Return [x, y] of the center of cell containing provided text 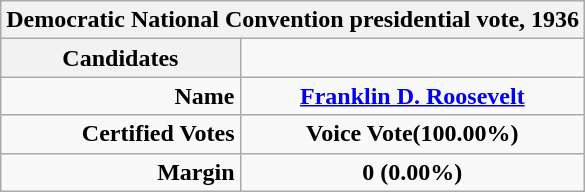
0 (0.00%) [412, 172]
Margin [120, 172]
Franklin D. Roosevelt [412, 96]
Candidates [120, 58]
Voice Vote(100.00%) [412, 134]
Name [120, 96]
Certified Votes [120, 134]
Democratic National Convention presidential vote, 1936 [293, 20]
